Pinpoint the cell where the given text exists, returning its [x, y] midpoint coordinate. 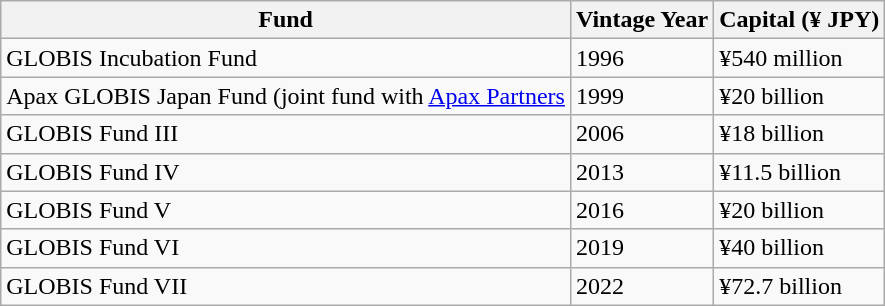
Vintage Year [642, 20]
GLOBIS Fund III [286, 134]
1999 [642, 96]
2006 [642, 134]
GLOBIS Fund VII [286, 286]
¥540 million [800, 58]
Capital (¥ JPY) [800, 20]
Apax GLOBIS Japan Fund (joint fund with Apax Partners [286, 96]
Fund [286, 20]
¥18 billion [800, 134]
¥11.5 billion [800, 172]
2016 [642, 210]
¥72.7 billion [800, 286]
GLOBIS Incubation Fund [286, 58]
GLOBIS Fund VI [286, 248]
GLOBIS Fund IV [286, 172]
¥40 billion [800, 248]
2022 [642, 286]
2019 [642, 248]
GLOBIS Fund V [286, 210]
2013 [642, 172]
1996 [642, 58]
